Determine the [x, y] coordinate at the center of the cell enclosing the given text.  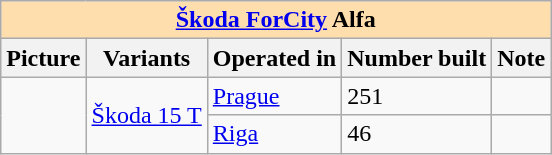
Škoda 15 T [146, 115]
Note [522, 58]
Operated in [274, 58]
46 [417, 134]
Prague [274, 96]
Riga [274, 134]
Škoda ForCity Alfa [276, 20]
251 [417, 96]
Number built [417, 58]
Picture [44, 58]
Variants [146, 58]
